Return (x, y) of the center of cell containing provided text 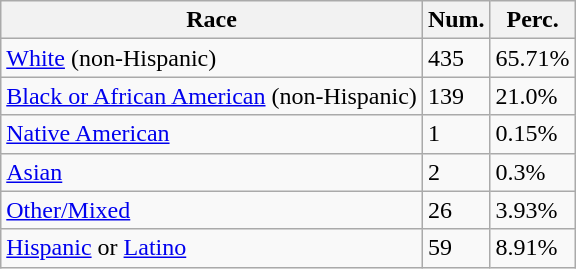
26 (456, 210)
65.71% (532, 58)
White (non-Hispanic) (212, 58)
139 (456, 96)
0.3% (532, 172)
59 (456, 248)
Native American (212, 134)
1 (456, 134)
Hispanic or Latino (212, 248)
Race (212, 20)
21.0% (532, 96)
0.15% (532, 134)
Asian (212, 172)
8.91% (532, 248)
435 (456, 58)
Perc. (532, 20)
Black or African American (non-Hispanic) (212, 96)
3.93% (532, 210)
2 (456, 172)
Num. (456, 20)
Other/Mixed (212, 210)
